Scan for the cell matching the given text and deliver its [X, Y] coordinate at center. 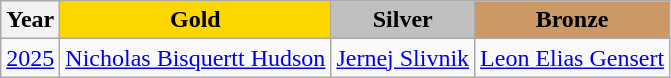
Silver [403, 20]
Year [30, 20]
Jernej Slivnik [403, 58]
Bronze [572, 20]
2025 [30, 58]
Nicholas Bisquertt Hudson [196, 58]
Gold [196, 20]
Leon Elias Gensert [572, 58]
